From the cell containing the given text, extract its center point as [X, Y] coordinate. 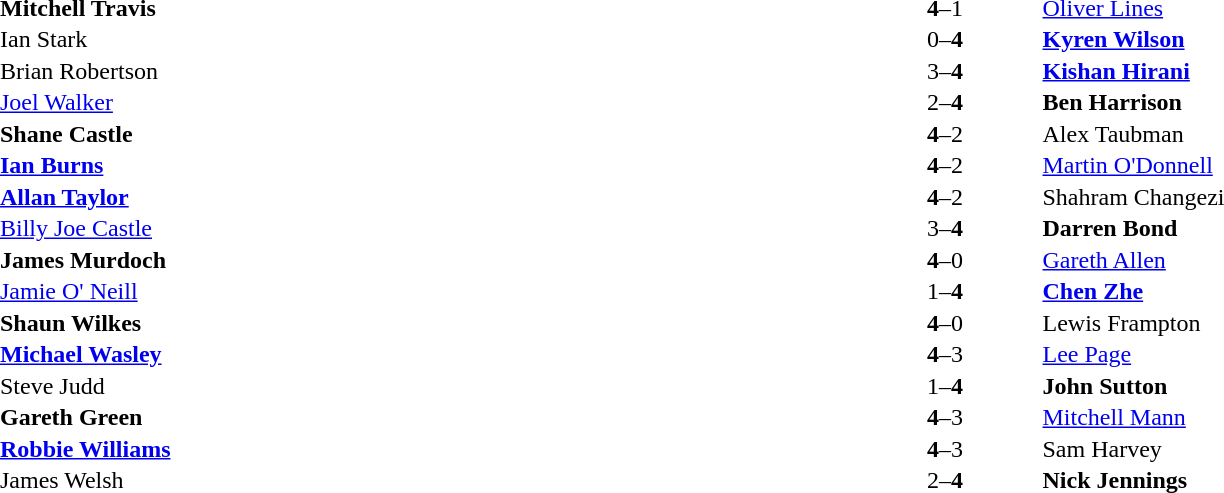
2–4 [944, 103]
0–4 [944, 39]
